Extract the (x, y) coordinate from the center of the cell holding the provided text.  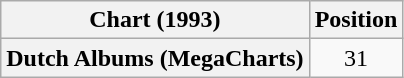
Dutch Albums (MegaCharts) (155, 58)
Chart (1993) (155, 20)
Position (356, 20)
31 (356, 58)
